Provide the [X, Y] coordinate of the cell's center where the given text is located.  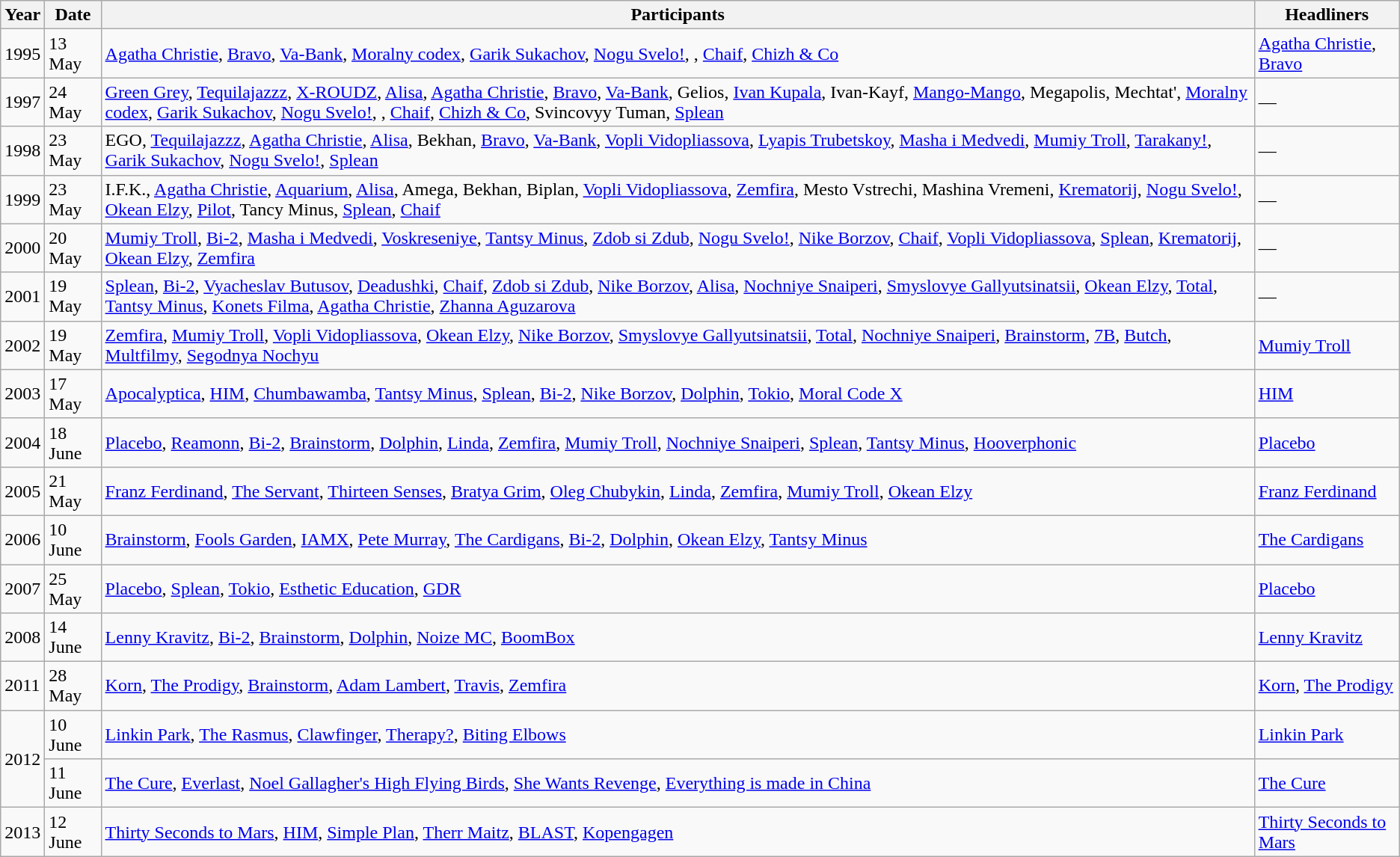
Lenny Kravitz [1327, 637]
Year [22, 15]
Brainstorm, Fools Garden, IAMX, Pete Murray, The Cardigans, Bi-2, Dolphin, Okean Elzy, Tantsy Minus [678, 540]
Linkin Park, The Rasmus, Clawfinger, Therapy?, Biting Elbows [678, 734]
Franz Ferdinand, The Servant, Thirteen Senses, Bratya Grim, Oleg Chubykin, Linda, Zemfira, Mumiy Troll, Okean Elzy [678, 491]
12 June [73, 832]
2012 [22, 759]
Placebo, Reamonn, Bi-2, Brainstorm, Dolphin, Linda, Zemfira, Mumiy Troll, Nochniye Snaiperi, Splean, Tantsy Minus, Hooverphonic [678, 443]
18 June [73, 443]
2011 [22, 686]
28 May [73, 686]
Agatha Christie, Bravo, Va-Bank, Moralny codex, Garik Sukachov, Nogu Svelo!, , Chaif, Chizh & Co [678, 54]
1995 [22, 54]
1999 [22, 199]
2005 [22, 491]
Agatha Christie, Bravo [1327, 54]
Franz Ferdinand [1327, 491]
17 May [73, 393]
2002 [22, 345]
Mumiy Troll [1327, 345]
Thirty Seconds to Mars, HIM, Simple Plan, Therr Maitz, BLAST, Kopengagen [678, 832]
14 June [73, 637]
11 June [73, 784]
2013 [22, 832]
13 May [73, 54]
Korn, The Prodigy [1327, 686]
2006 [22, 540]
2008 [22, 637]
Participants [678, 15]
2003 [22, 393]
Linkin Park [1327, 734]
The Cardigans [1327, 540]
25 May [73, 588]
Thirty Seconds to Mars [1327, 832]
HIM [1327, 393]
2000 [22, 248]
21 May [73, 491]
2001 [22, 296]
The Cure [1327, 784]
1997 [22, 102]
2007 [22, 588]
Headliners [1327, 15]
Apocalyptica, HIM, Chumbawamba, Tantsy Minus, Splean, Bi-2, Nike Borzov, Dolphin, Tokio, Moral Code X [678, 393]
Placebo, Splean, Tokio, Esthetic Education, GDR [678, 588]
Date [73, 15]
Korn, The Prodigy, Brainstorm, Adam Lambert, Travis, Zemfira [678, 686]
24 May [73, 102]
Lenny Kravitz, Bi-2, Brainstorm, Dolphin, Noize MC, BoomBox [678, 637]
20 May [73, 248]
2004 [22, 443]
1998 [22, 151]
The Cure, Everlast, Noel Gallagher's High Flying Birds, She Wants Revenge, Everything is made in China [678, 784]
